Extract the (X, Y) coordinate from the center of the cell holding the provided text.  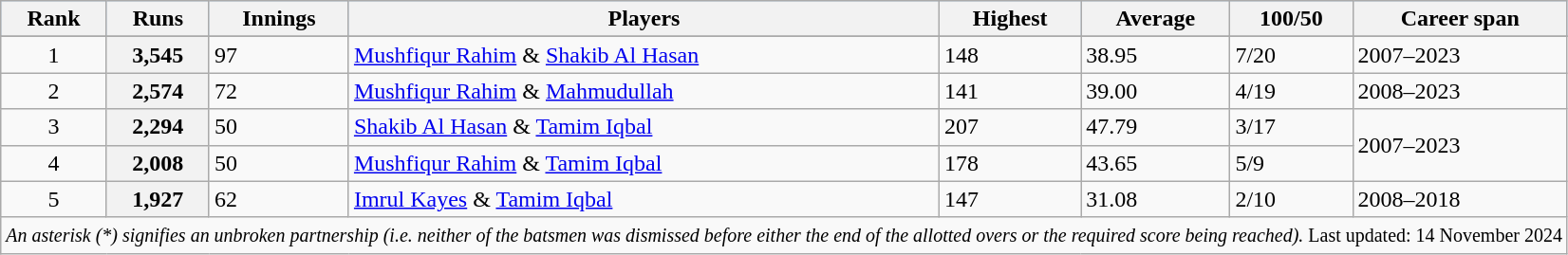
Mushfiqur Rahim & Shakib Al Hasan (644, 55)
2/10 (1291, 199)
Players (644, 19)
100/50 (1291, 19)
Innings (279, 19)
2,294 (158, 127)
141 (1010, 91)
47.79 (1156, 127)
5 (54, 199)
3,545 (158, 55)
39.00 (1156, 91)
62 (279, 199)
148 (1010, 55)
1 (54, 55)
4/19 (1291, 91)
2 (54, 91)
2008–2023 (1460, 91)
3/17 (1291, 127)
43.65 (1156, 163)
Shakib Al Hasan & Tamim Iqbal (644, 127)
Mushfiqur Rahim & Mahmudullah (644, 91)
Imrul Kayes & Tamim Iqbal (644, 199)
4 (54, 163)
Runs (158, 19)
5/9 (1291, 163)
7/20 (1291, 55)
Average (1156, 19)
147 (1010, 199)
3 (54, 127)
178 (1010, 163)
Career span (1460, 19)
2008–2018 (1460, 199)
2,574 (158, 91)
Highest (1010, 19)
72 (279, 91)
97 (279, 55)
Rank (54, 19)
31.08 (1156, 199)
1,927 (158, 199)
Mushfiqur Rahim & Tamim Iqbal (644, 163)
38.95 (1156, 55)
207 (1010, 127)
2,008 (158, 163)
